Extract the (x, y) coordinate from the center of the cell holding the provided text.  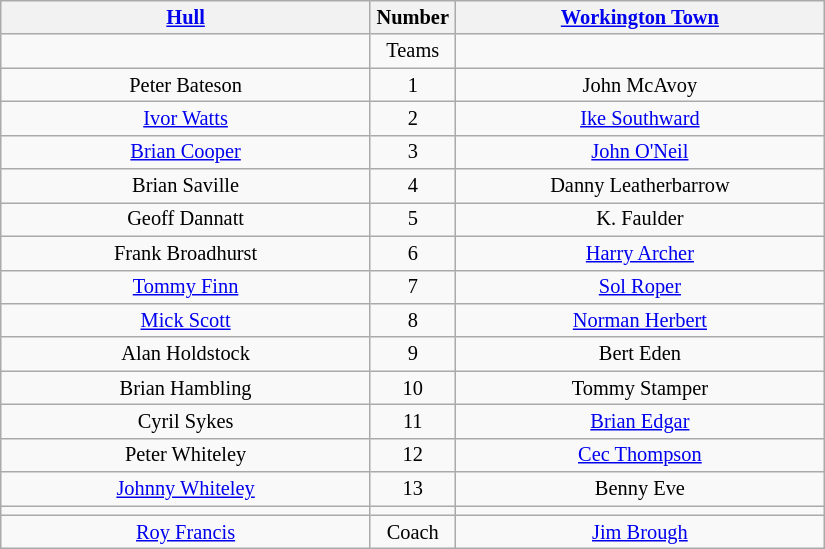
Peter Whiteley (186, 455)
K. Faulder (640, 219)
Mick Scott (186, 320)
5 (412, 219)
Benny Eve (640, 489)
Workington Town (640, 17)
Harry Archer (640, 253)
Brian Saville (186, 186)
Jim Brough (640, 532)
Ivor Watts (186, 118)
Cec Thompson (640, 455)
Hull (186, 17)
Teams (412, 51)
Geoff Dannatt (186, 219)
1 (412, 85)
2 (412, 118)
Johnny Whiteley (186, 489)
Bert Eden (640, 354)
Danny Leatherbarrow (640, 186)
Sol Roper (640, 287)
7 (412, 287)
Peter Bateson (186, 85)
Tommy Stamper (640, 388)
8 (412, 320)
Tommy Finn (186, 287)
John McAvoy (640, 85)
Frank Broadhurst (186, 253)
11 (412, 421)
Coach (412, 532)
Brian Cooper (186, 152)
6 (412, 253)
13 (412, 489)
Number (412, 17)
Ike Southward (640, 118)
Brian Edgar (640, 421)
Roy Francis (186, 532)
Brian Hambling (186, 388)
3 (412, 152)
4 (412, 186)
10 (412, 388)
Norman Herbert (640, 320)
Cyril Sykes (186, 421)
John O'Neil (640, 152)
Alan Holdstock (186, 354)
12 (412, 455)
9 (412, 354)
